Identify which cell holds the provided text, then report its [X, Y] central coordinate. 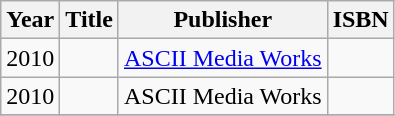
ISBN [360, 20]
Publisher [222, 20]
Year [30, 20]
Title [90, 20]
